Provide the [x, y] coordinate of the cell's center where the given text is located.  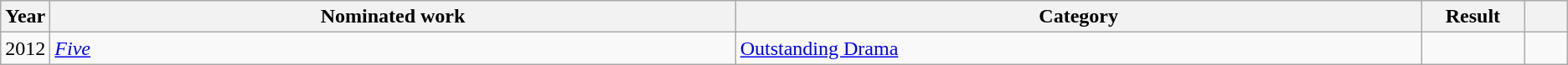
2012 [25, 48]
Category [1079, 17]
Nominated work [393, 17]
Result [1473, 17]
Outstanding Drama [1079, 48]
Five [393, 48]
Year [25, 17]
